Provide the [x, y] coordinate of the cell's center where the given text is located.  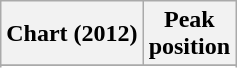
Peakposition [189, 34]
Chart (2012) [72, 34]
